Determine the (x, y) coordinate at the center of the cell enclosing the given text.  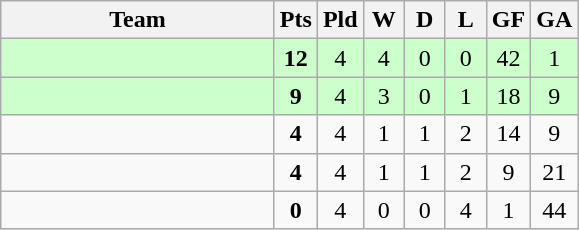
3 (384, 96)
Team (138, 20)
GF (508, 20)
18 (508, 96)
GA (554, 20)
Pld (340, 20)
14 (508, 134)
42 (508, 58)
12 (296, 58)
D (424, 20)
44 (554, 210)
21 (554, 172)
L (466, 20)
Pts (296, 20)
W (384, 20)
